Find where the given text appears and provide that cell's center as [X, Y] coordinate. 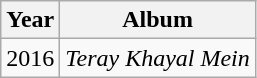
Album [158, 20]
Year [30, 20]
2016 [30, 58]
Teray Khayal Mein [158, 58]
